Scan for the cell matching the given text and deliver its (x, y) coordinate at center. 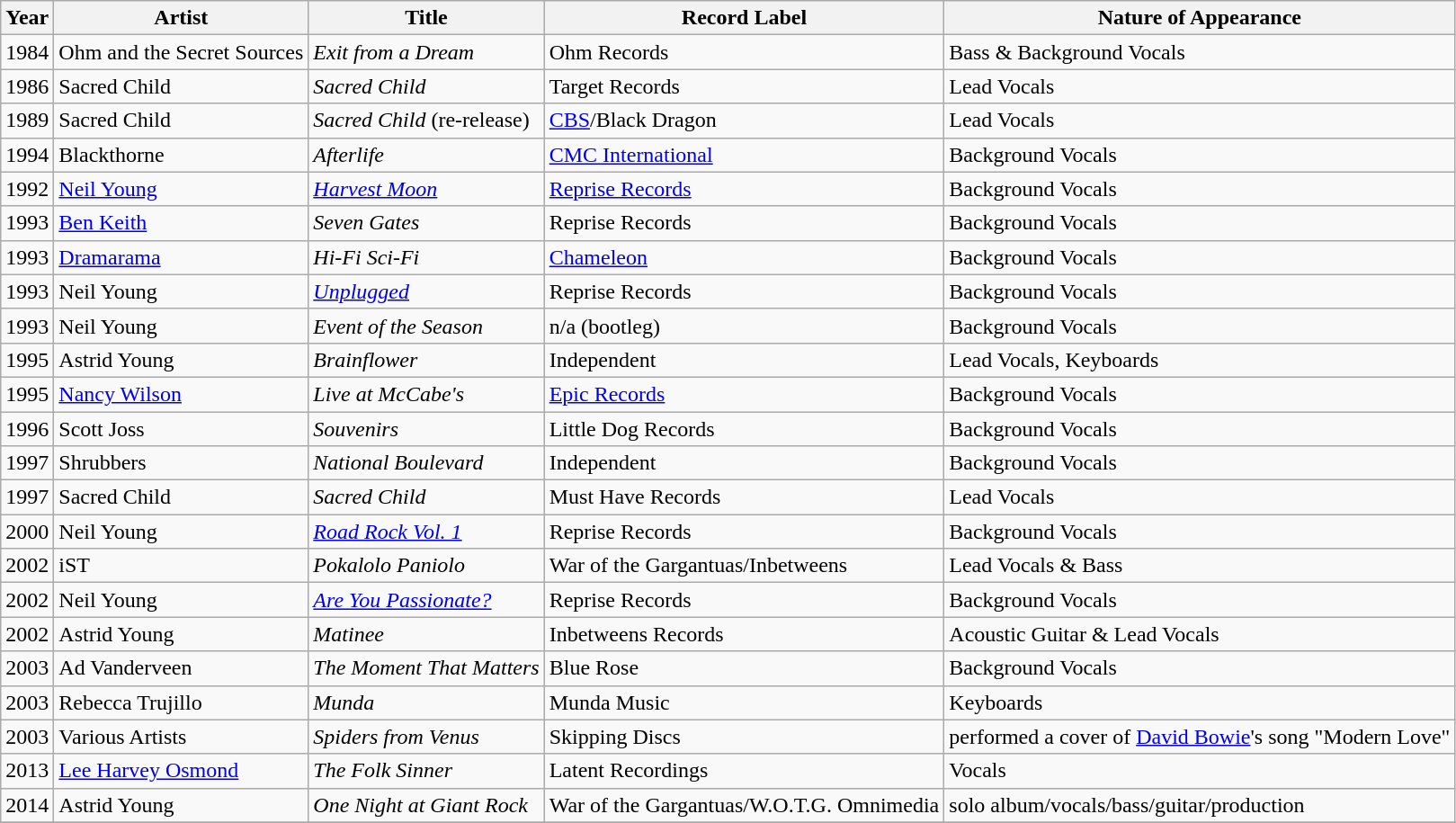
Shrubbers (182, 463)
iST (182, 566)
Event of the Season (426, 326)
performed a cover of David Bowie's song "Modern Love" (1200, 737)
Harvest Moon (426, 189)
Acoustic Guitar & Lead Vocals (1200, 634)
1996 (27, 429)
Are You Passionate? (426, 600)
Spiders from Venus (426, 737)
Chameleon (745, 257)
Seven Gates (426, 223)
Live at McCabe's (426, 394)
CMC International (745, 155)
Brainflower (426, 360)
Rebecca Trujillo (182, 702)
War of the Gargantuas/W.O.T.G. Omnimedia (745, 805)
The Moment That Matters (426, 668)
n/a (bootleg) (745, 326)
Year (27, 18)
Inbetweens Records (745, 634)
Keyboards (1200, 702)
Ad Vanderveen (182, 668)
Matinee (426, 634)
Hi-Fi Sci-Fi (426, 257)
Must Have Records (745, 497)
Lead Vocals & Bass (1200, 566)
2000 (27, 532)
Skipping Discs (745, 737)
Nature of Appearance (1200, 18)
Lee Harvey Osmond (182, 771)
Nancy Wilson (182, 394)
Ohm Records (745, 52)
Munda Music (745, 702)
Blackthorne (182, 155)
Target Records (745, 86)
2014 (27, 805)
Little Dog Records (745, 429)
Bass & Background Vocals (1200, 52)
War of the Gargantuas/Inbetweens (745, 566)
Scott Joss (182, 429)
Artist (182, 18)
Ohm and the Secret Sources (182, 52)
Various Artists (182, 737)
Blue Rose (745, 668)
Souvenirs (426, 429)
Exit from a Dream (426, 52)
Latent Recordings (745, 771)
Vocals (1200, 771)
Road Rock Vol. 1 (426, 532)
Afterlife (426, 155)
National Boulevard (426, 463)
Dramarama (182, 257)
Pokalolo Paniolo (426, 566)
Ben Keith (182, 223)
Munda (426, 702)
One Night at Giant Rock (426, 805)
The Folk Sinner (426, 771)
1986 (27, 86)
1984 (27, 52)
1992 (27, 189)
Lead Vocals, Keyboards (1200, 360)
1989 (27, 121)
Unplugged (426, 291)
CBS/Black Dragon (745, 121)
Record Label (745, 18)
Sacred Child (re-release) (426, 121)
solo album/vocals/bass/guitar/production (1200, 805)
Title (426, 18)
Epic Records (745, 394)
1994 (27, 155)
2013 (27, 771)
